Identify which cell holds the provided text, then report its (X, Y) central coordinate. 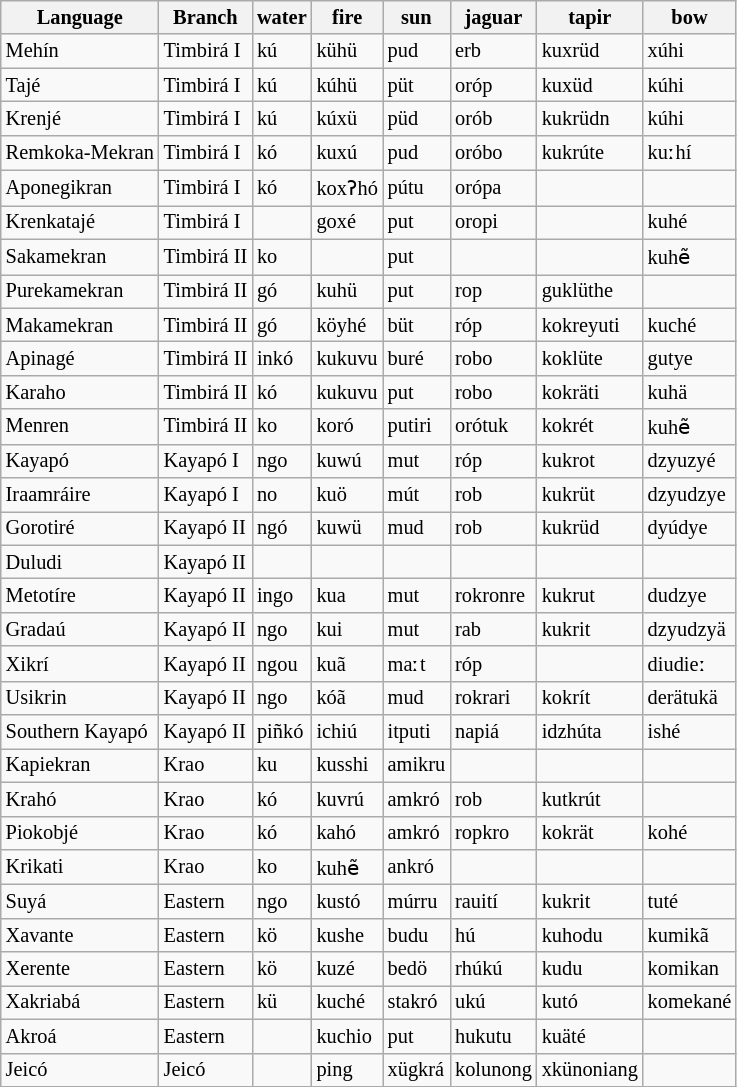
ankró (416, 866)
Makamekran (80, 325)
kuːhí (690, 152)
ishé (690, 732)
Southern Kayapó (80, 732)
kuwü (348, 528)
kutkrút (590, 799)
sun (416, 17)
komikan (690, 969)
amikru (416, 765)
oróbo (494, 152)
kukrüd (590, 528)
kuö (348, 495)
idzhúta (590, 732)
erb (494, 51)
oropi (494, 222)
múrru (416, 901)
tapir (590, 17)
orótuk (494, 426)
kokrít (590, 698)
tuté (690, 901)
koxʔhó (348, 188)
kuxú (348, 152)
kukrúte (590, 152)
köyhé (348, 325)
no (282, 495)
kua (348, 595)
Menren (80, 426)
kúxü (348, 118)
gutye (690, 358)
ropkro (494, 833)
kutó (590, 1002)
itputi (416, 732)
bedö (416, 969)
diudieː (690, 664)
Language (80, 17)
kusshi (348, 765)
rop (494, 291)
püd (416, 118)
Xerente (80, 969)
kuwú (348, 461)
maːt (416, 664)
Branch (206, 17)
Purekamekran (80, 291)
Xavante (80, 935)
kühü (348, 51)
ingo (282, 595)
Apinagé (80, 358)
kuã (348, 664)
Usikrin (80, 698)
Kayapó (80, 461)
Xakriabá (80, 1002)
kukrot (590, 461)
ngó (282, 528)
kumikã (690, 935)
derätukä (690, 698)
rokrari (494, 698)
Kapiekran (80, 765)
kokrät (590, 833)
Duludi (80, 562)
napiá (494, 732)
kúhü (348, 85)
rhúkú (494, 969)
komekané (690, 1002)
rokronre (494, 595)
kü (282, 1002)
kokräti (590, 392)
stakró (416, 1002)
kuchio (348, 1036)
kushe (348, 935)
Aponegikran (80, 188)
jaguar (494, 17)
Tajé (80, 85)
Mehín (80, 51)
putiri (416, 426)
Remkoka-Mekran (80, 152)
dzyuzyé (690, 461)
kuxrüd (590, 51)
kui (348, 629)
kuxüd (590, 85)
kokreyuti (590, 325)
kóã (348, 698)
Akroá (80, 1036)
Suyá (80, 901)
kukrut (590, 595)
kohé (690, 833)
xkünoniang (590, 1070)
mút (416, 495)
kuvrú (348, 799)
hukutu (494, 1036)
Gradaú (80, 629)
kudu (590, 969)
ku (282, 765)
dudzye (690, 595)
oróp (494, 85)
hú (494, 935)
inkó (282, 358)
budu (416, 935)
kukrüdn (590, 118)
kuhé (690, 222)
guklüthe (590, 291)
Krikati (80, 866)
kukrüt (590, 495)
kuhä (690, 392)
kuäté (590, 1036)
kuhü (348, 291)
orópa (494, 188)
orób (494, 118)
dyúdye (690, 528)
xügkrá (416, 1070)
rauití (494, 901)
Piokobjé (80, 833)
Krenkatajé (80, 222)
ping (348, 1070)
piñkó (282, 732)
ngou (282, 664)
kustó (348, 901)
püt (416, 85)
Karaho (80, 392)
buré (416, 358)
Metotíre (80, 595)
ukú (494, 1002)
dzyudzyä (690, 629)
kuhodu (590, 935)
bow (690, 17)
kahó (348, 833)
kokrét (590, 426)
xúhi (690, 51)
ichiú (348, 732)
dzyudzye (690, 495)
pútu (416, 188)
Iraamráire (80, 495)
Gorotiré (80, 528)
Krahó (80, 799)
fire (348, 17)
water (282, 17)
Krenjé (80, 118)
büt (416, 325)
koklüte (590, 358)
koró (348, 426)
goxé (348, 222)
Sakamekran (80, 256)
kolunong (494, 1070)
Xikrí (80, 664)
kuzé (348, 969)
rab (494, 629)
